Locate the cell with the specified text and output its (x, y) center coordinate. 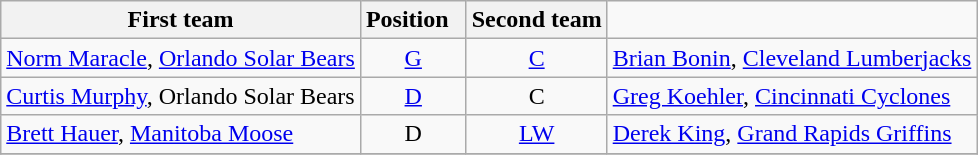
Second team (536, 20)
Brian Bonin, Cleveland Lumberjacks (792, 58)
Greg Koehler, Cincinnati Cyclones (792, 96)
Derek King, Grand Rapids Griffins (792, 134)
LW (536, 134)
Position (413, 20)
Brett Hauer, Manitoba Moose (181, 134)
G (413, 58)
Norm Maracle, Orlando Solar Bears (181, 58)
Curtis Murphy, Orlando Solar Bears (181, 96)
First team (181, 20)
